Return the (X, Y) coordinate for the center point of the cell that contains the specified text.  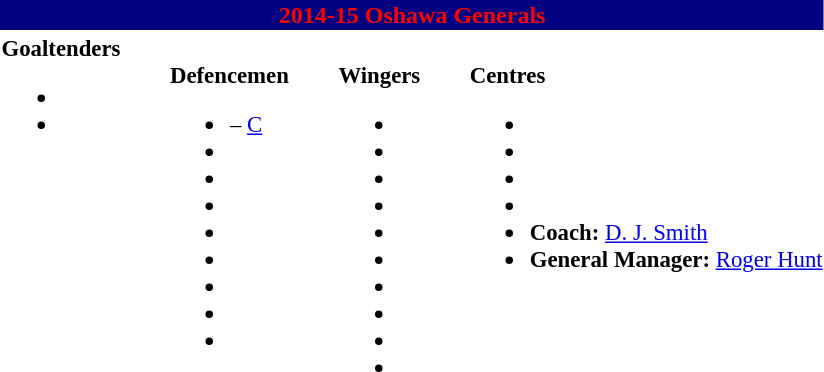
2014-15 Oshawa Generals (412, 15)
